From the cell containing the given text, extract its center point as (x, y) coordinate. 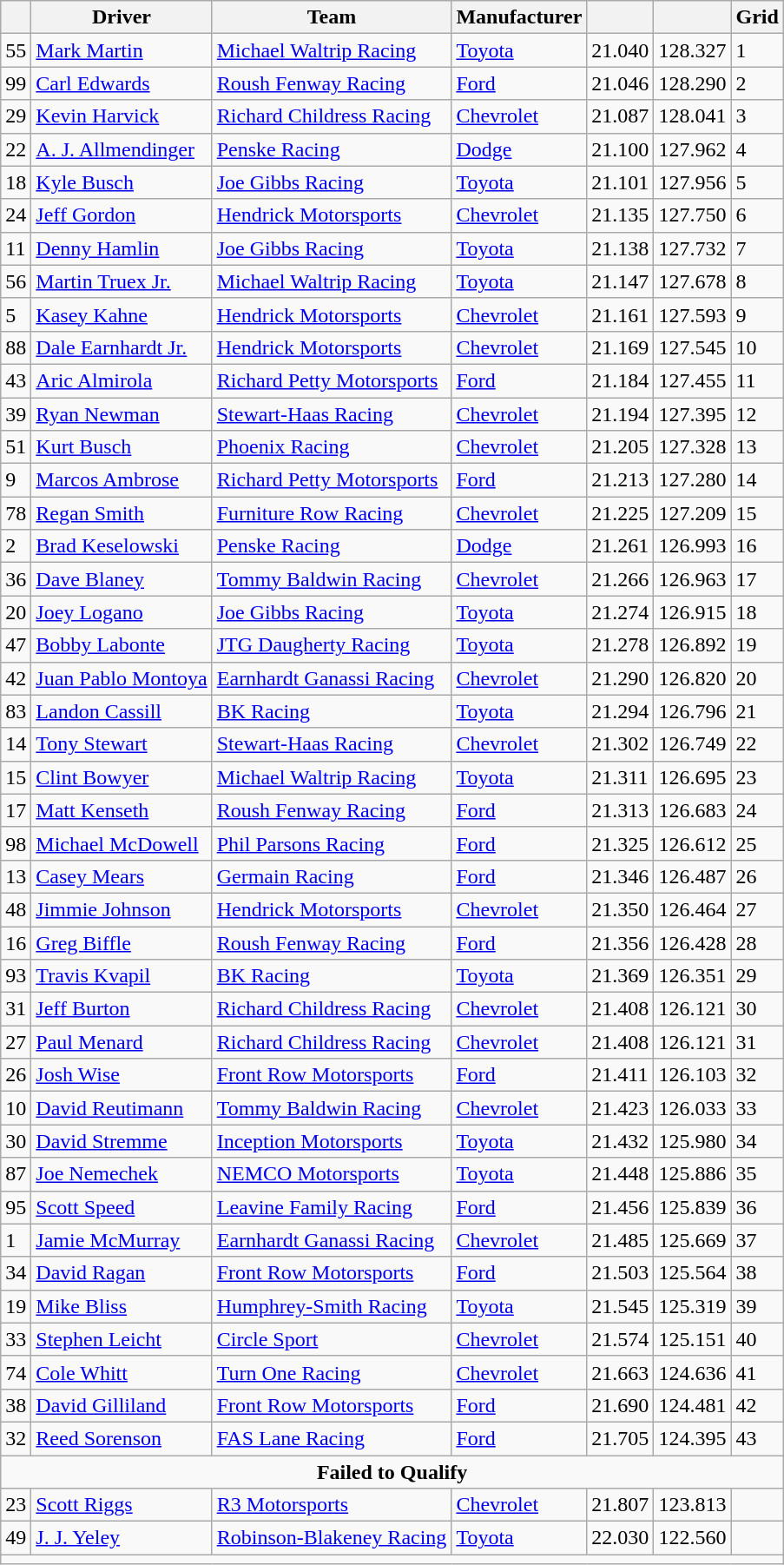
126.428 (693, 942)
127.545 (693, 347)
David Reutimann (122, 1108)
126.892 (693, 645)
21.261 (620, 546)
95 (16, 1207)
David Stremme (122, 1141)
Paul Menard (122, 1042)
A. J. Allmendinger (122, 149)
21.302 (620, 744)
98 (16, 843)
126.612 (693, 843)
Scott Speed (122, 1207)
123.813 (693, 1505)
Brad Keselowski (122, 546)
125.151 (693, 1339)
125.319 (693, 1306)
Greg Biffle (122, 942)
21.040 (620, 50)
21.087 (620, 116)
126.749 (693, 744)
R3 Motorsports (332, 1505)
127.328 (693, 447)
21.169 (620, 347)
41 (757, 1372)
Jeff Gordon (122, 215)
Dale Earnhardt Jr. (122, 347)
21.423 (620, 1108)
Denny Hamlin (122, 248)
Matt Kenseth (122, 810)
56 (16, 281)
51 (16, 447)
88 (16, 347)
Marcos Ambrose (122, 480)
126.351 (693, 976)
4 (757, 149)
125.564 (693, 1273)
48 (16, 909)
126.487 (693, 876)
Leavine Family Racing (332, 1207)
21.294 (620, 711)
Jamie McMurray (122, 1240)
124.636 (693, 1372)
21.690 (620, 1405)
21.135 (620, 215)
Michael McDowell (122, 843)
Carl Edwards (122, 83)
Joey Logano (122, 612)
21.346 (620, 876)
21.205 (620, 447)
35 (757, 1174)
124.481 (693, 1405)
21.278 (620, 645)
Cole Whitt (122, 1372)
28 (757, 942)
Jimmie Johnson (122, 909)
22.030 (620, 1538)
21.138 (620, 248)
21.325 (620, 843)
127.455 (693, 380)
127.956 (693, 182)
21.807 (620, 1505)
125.886 (693, 1174)
Stephen Leicht (122, 1339)
Germain Racing (332, 876)
Robinson-Blakeney Racing (332, 1538)
126.695 (693, 777)
7 (757, 248)
Ryan Newman (122, 414)
Travis Kvapil (122, 976)
21 (757, 711)
21.213 (620, 480)
Phil Parsons Racing (332, 843)
127.209 (693, 513)
JTG Daugherty Racing (332, 645)
21.266 (620, 579)
Clint Bowyer (122, 777)
21.184 (620, 380)
125.839 (693, 1207)
40 (757, 1339)
Grid (757, 17)
21.485 (620, 1240)
Inception Motorsports (332, 1141)
6 (757, 215)
21.290 (620, 678)
128.290 (693, 83)
21.448 (620, 1174)
21.545 (620, 1306)
127.750 (693, 215)
Circle Sport (332, 1339)
25 (757, 843)
Casey Mears (122, 876)
21.101 (620, 182)
47 (16, 645)
126.103 (693, 1075)
99 (16, 83)
Kevin Harvick (122, 116)
21.574 (620, 1339)
127.732 (693, 248)
126.993 (693, 546)
127.395 (693, 414)
Phoenix Racing (332, 447)
21.411 (620, 1075)
83 (16, 711)
124.395 (693, 1438)
21.663 (620, 1372)
78 (16, 513)
21.456 (620, 1207)
Furniture Row Racing (332, 513)
93 (16, 976)
21.356 (620, 942)
3 (757, 116)
21.432 (620, 1141)
126.963 (693, 579)
Josh Wise (122, 1075)
NEMCO Motorsports (332, 1174)
David Gilliland (122, 1405)
87 (16, 1174)
Landon Cassill (122, 711)
Tony Stewart (122, 744)
126.683 (693, 810)
Regan Smith (122, 513)
Reed Sorenson (122, 1438)
Bobby Labonte (122, 645)
21.705 (620, 1438)
Team (332, 17)
21.313 (620, 810)
David Ragan (122, 1273)
21.311 (620, 777)
21.369 (620, 976)
12 (757, 414)
Aric Almirola (122, 380)
Jeff Burton (122, 1009)
21.194 (620, 414)
Dave Blaney (122, 579)
122.560 (693, 1538)
55 (16, 50)
49 (16, 1538)
21.046 (620, 83)
Mark Martin (122, 50)
126.820 (693, 678)
8 (757, 281)
FAS Lane Racing (332, 1438)
Kyle Busch (122, 182)
Driver (122, 17)
21.274 (620, 612)
Mike Bliss (122, 1306)
Joe Nemechek (122, 1174)
74 (16, 1372)
126.033 (693, 1108)
J. J. Yeley (122, 1538)
Turn One Racing (332, 1372)
126.464 (693, 909)
Martin Truex Jr. (122, 281)
128.327 (693, 50)
Kasey Kahne (122, 314)
126.915 (693, 612)
21.225 (620, 513)
21.100 (620, 149)
128.041 (693, 116)
21.503 (620, 1273)
127.962 (693, 149)
125.669 (693, 1240)
37 (757, 1240)
Failed to Qualify (392, 1472)
Scott Riggs (122, 1505)
127.593 (693, 314)
127.280 (693, 480)
Manufacturer (519, 17)
127.678 (693, 281)
21.161 (620, 314)
Kurt Busch (122, 447)
Humphrey-Smith Racing (332, 1306)
126.796 (693, 711)
21.147 (620, 281)
21.350 (620, 909)
125.980 (693, 1141)
Juan Pablo Montoya (122, 678)
